Search for the cell housing the specified text and yield its (x, y) center coordinate. 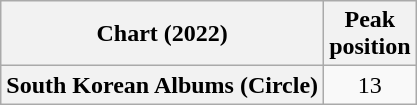
13 (370, 85)
South Korean Albums (Circle) (162, 85)
Chart (2022) (162, 34)
Peakposition (370, 34)
